Capture the cell that displays the provided text and extract its [X, Y] central coordinate. 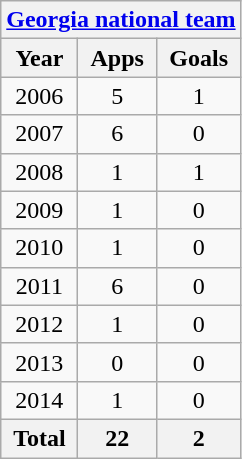
2013 [40, 362]
2012 [40, 324]
2008 [40, 172]
Total [40, 438]
2011 [40, 286]
Georgia national team [121, 20]
2 [198, 438]
22 [117, 438]
Year [40, 58]
Apps [117, 58]
2009 [40, 210]
2014 [40, 400]
2010 [40, 248]
Goals [198, 58]
2006 [40, 96]
5 [117, 96]
2007 [40, 134]
